Search for the cell housing the specified text and yield its [x, y] center coordinate. 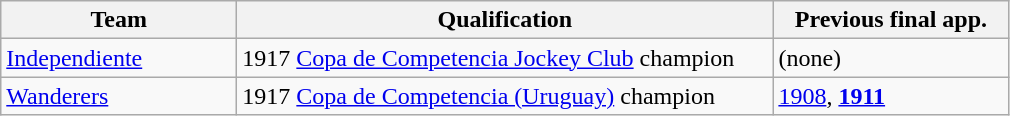
1908, 1911 [891, 96]
1917 Copa de Competencia Jockey Club champion [505, 58]
Wanderers [119, 96]
Qualification [505, 20]
Independiente [119, 58]
1917 Copa de Competencia (Uruguay) champion [505, 96]
(none) [891, 58]
Previous final app. [891, 20]
Team [119, 20]
